Scan for the cell matching the given text and deliver its [X, Y] coordinate at center. 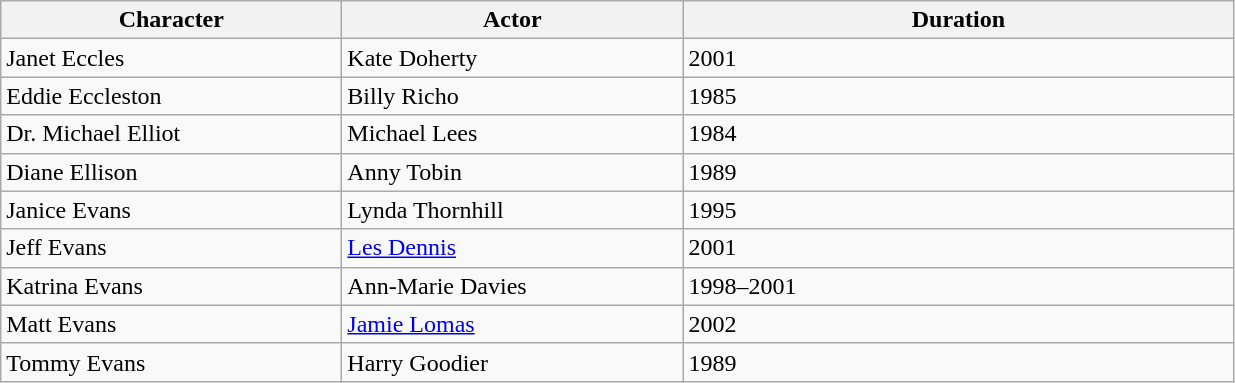
Kate Doherty [512, 58]
Billy Richo [512, 96]
Katrina Evans [172, 286]
1985 [958, 96]
Eddie Eccleston [172, 96]
Jamie Lomas [512, 324]
1984 [958, 134]
1998–2001 [958, 286]
Lynda Thornhill [512, 210]
Jeff Evans [172, 248]
1995 [958, 210]
Janice Evans [172, 210]
Dr. Michael Elliot [172, 134]
Matt Evans [172, 324]
Ann-Marie Davies [512, 286]
Character [172, 20]
Duration [958, 20]
Janet Eccles [172, 58]
Tommy Evans [172, 362]
Actor [512, 20]
Harry Goodier [512, 362]
2002 [958, 324]
Les Dennis [512, 248]
Diane Ellison [172, 172]
Anny Tobin [512, 172]
Michael Lees [512, 134]
